Scan for the cell matching the given text and deliver its [x, y] coordinate at center. 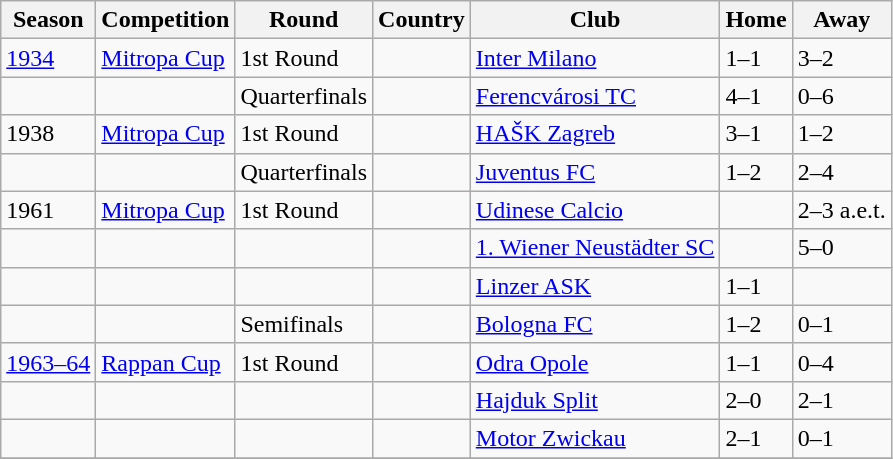
Club [595, 20]
Ferencvárosi TC [595, 96]
HAŠK Zagreb [595, 134]
Motor Zwickau [595, 438]
Competition [166, 20]
0–6 [842, 96]
Linzer ASK [595, 286]
Udinese Calcio [595, 210]
Rappan Cup [166, 362]
5–0 [842, 248]
Hajduk Split [595, 400]
1963–64 [48, 362]
Semifinals [304, 324]
1938 [48, 134]
4–1 [756, 96]
3–2 [842, 58]
Inter Milano [595, 58]
3–1 [756, 134]
Juventus FC [595, 172]
Round [304, 20]
1961 [48, 210]
Bologna FC [595, 324]
Home [756, 20]
Away [842, 20]
2–4 [842, 172]
Country [422, 20]
Season [48, 20]
2–0 [756, 400]
2–3 a.e.t. [842, 210]
1. Wiener Neustädter SC [595, 248]
0–4 [842, 362]
Odra Opole [595, 362]
1934 [48, 58]
